Find where the given text appears and provide that cell's center as (X, Y) coordinate. 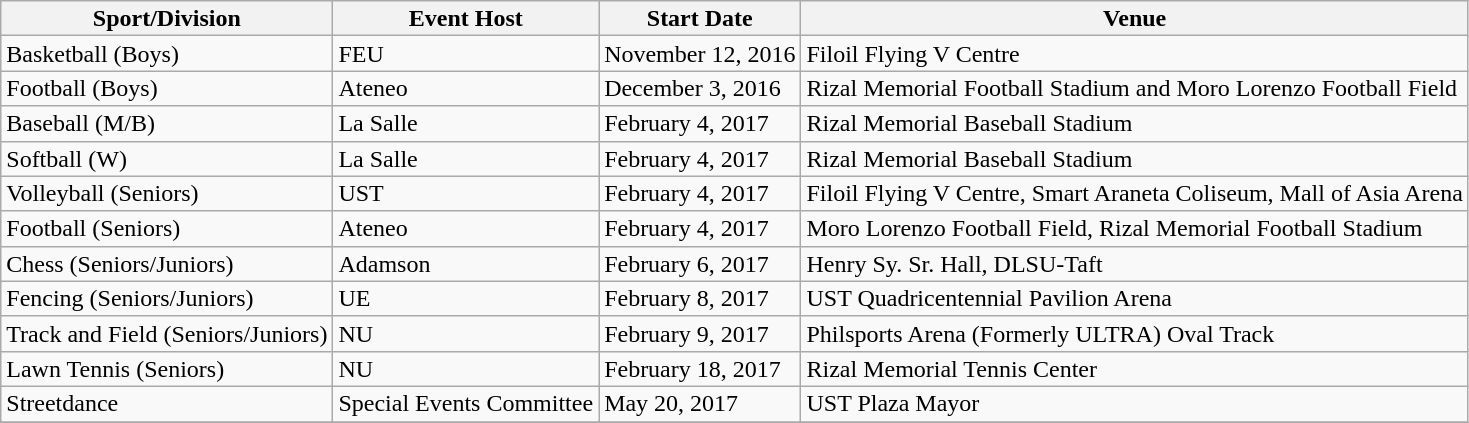
Start Date (700, 18)
Rizal Memorial Tennis Center (1134, 368)
Sport/Division (167, 18)
Lawn Tennis (Seniors) (167, 368)
Football (Boys) (167, 88)
February 9, 2017 (700, 334)
Moro Lorenzo Football Field, Rizal Memorial Football Stadium (1134, 228)
UST Quadricentennial Pavilion Arena (1134, 298)
Track and Field (Seniors/Juniors) (167, 334)
Philsports Arena (Formerly ULTRA) Oval Track (1134, 334)
Filoil Flying V Centre (1134, 54)
UE (466, 298)
UST (466, 194)
Volleyball (Seniors) (167, 194)
Rizal Memorial Football Stadium and Moro Lorenzo Football Field (1134, 88)
Adamson (466, 264)
Filoil Flying V Centre, Smart Araneta Coliseum, Mall of Asia Arena (1134, 194)
February 8, 2017 (700, 298)
Henry Sy. Sr. Hall, DLSU-Taft (1134, 264)
December 3, 2016 (700, 88)
FEU (466, 54)
Softball (W) (167, 158)
Baseball (M/B) (167, 124)
February 18, 2017 (700, 368)
Fencing (Seniors/Juniors) (167, 298)
Streetdance (167, 404)
Basketball (Boys) (167, 54)
UST Plaza Mayor (1134, 404)
Venue (1134, 18)
Chess (Seniors/Juniors) (167, 264)
Special Events Committee (466, 404)
November 12, 2016 (700, 54)
May 20, 2017 (700, 404)
Football (Seniors) (167, 228)
Event Host (466, 18)
February 6, 2017 (700, 264)
